Provide the (X, Y) coordinate of the cell's center where the given text is located.  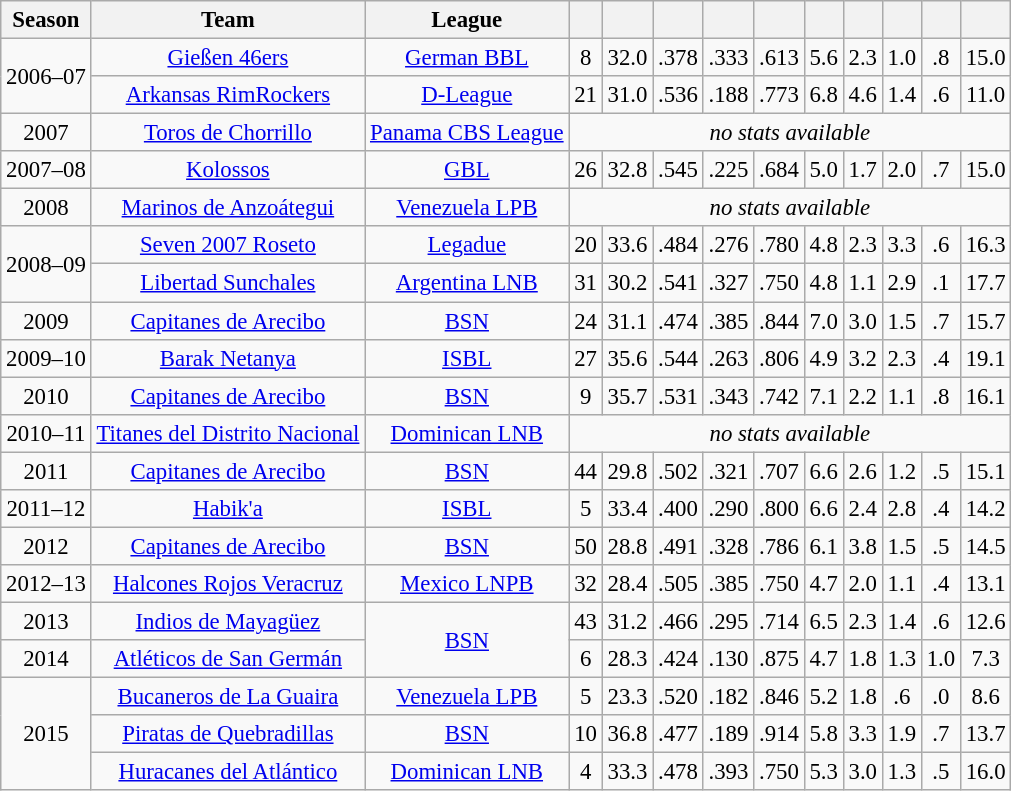
2007 (46, 133)
33.6 (627, 245)
.0 (940, 697)
.400 (678, 509)
6.5 (824, 621)
17.7 (985, 283)
Argentina LNB (467, 283)
2.9 (902, 283)
5.8 (824, 734)
.502 (678, 471)
.491 (678, 546)
.714 (779, 621)
3.2 (862, 358)
.800 (779, 509)
.295 (728, 621)
.182 (728, 697)
32 (586, 584)
28.8 (627, 546)
Atléticos de San Germán (228, 659)
16.0 (985, 772)
13.7 (985, 734)
GBL (467, 170)
24 (586, 321)
28.3 (627, 659)
.520 (678, 697)
.875 (779, 659)
.478 (678, 772)
5.6 (824, 58)
7.1 (824, 396)
Legadue (467, 245)
2013 (46, 621)
7.0 (824, 321)
.393 (728, 772)
8 (586, 58)
.466 (678, 621)
4.9 (824, 358)
.474 (678, 321)
12.6 (985, 621)
.806 (779, 358)
Gießen 46ers (228, 58)
16.3 (985, 245)
14.2 (985, 509)
50 (586, 546)
7.3 (985, 659)
2011 (46, 471)
German BBL (467, 58)
.780 (779, 245)
21 (586, 95)
Toros de Chorrillo (228, 133)
2015 (46, 734)
15.1 (985, 471)
27 (586, 358)
D-League (467, 95)
3.8 (862, 546)
2010 (46, 396)
Titanes del Distrito Nacional (228, 433)
.484 (678, 245)
11.0 (985, 95)
Indios de Mayagüez (228, 621)
43 (586, 621)
2007–08 (46, 170)
33.3 (627, 772)
.424 (678, 659)
26 (586, 170)
Barak Netanya (228, 358)
.545 (678, 170)
.188 (728, 95)
.684 (779, 170)
2.4 (862, 509)
14.5 (985, 546)
2.6 (862, 471)
.225 (728, 170)
.773 (779, 95)
2.2 (862, 396)
.130 (728, 659)
Arkansas RimRockers (228, 95)
.707 (779, 471)
.536 (678, 95)
Seven 2007 Roseto (228, 245)
29.8 (627, 471)
31.0 (627, 95)
2012–13 (46, 584)
.327 (728, 283)
6 (586, 659)
5.2 (824, 697)
31.1 (627, 321)
2009 (46, 321)
20 (586, 245)
.844 (779, 321)
.505 (678, 584)
.846 (779, 697)
2009–10 (46, 358)
1.2 (902, 471)
15.7 (985, 321)
8.6 (985, 697)
.321 (728, 471)
.914 (779, 734)
2012 (46, 546)
19.1 (985, 358)
Halcones Rojos Veracruz (228, 584)
.541 (678, 283)
4.6 (862, 95)
.343 (728, 396)
.263 (728, 358)
4 (586, 772)
2008–09 (46, 264)
6.1 (824, 546)
1.7 (862, 170)
2008 (46, 208)
Libertad Sunchales (228, 283)
5.3 (824, 772)
Season (46, 20)
28.4 (627, 584)
Team (228, 20)
.276 (728, 245)
5.0 (824, 170)
.290 (728, 509)
10 (586, 734)
23.3 (627, 697)
32.8 (627, 170)
.742 (779, 396)
.1 (940, 283)
.531 (678, 396)
2.8 (902, 509)
2011–12 (46, 509)
.544 (678, 358)
32.0 (627, 58)
.786 (779, 546)
16.1 (985, 396)
.378 (678, 58)
35.6 (627, 358)
33.4 (627, 509)
31 (586, 283)
Marinos de Anzoátegui (228, 208)
44 (586, 471)
Piratas de Quebradillas (228, 734)
36.8 (627, 734)
9 (586, 396)
1.9 (902, 734)
30.2 (627, 283)
Kolossos (228, 170)
.328 (728, 546)
2006–07 (46, 76)
.477 (678, 734)
.333 (728, 58)
.613 (779, 58)
6.8 (824, 95)
Huracanes del Atlántico (228, 772)
.189 (728, 734)
31.2 (627, 621)
Bucaneros de La Guaira (228, 697)
35.7 (627, 396)
League (467, 20)
Habik'a (228, 509)
Mexico LNPB (467, 584)
2014 (46, 659)
13.1 (985, 584)
Panama CBS League (467, 133)
2010–11 (46, 433)
